Identify which cell holds the provided text, then report its [x, y] central coordinate. 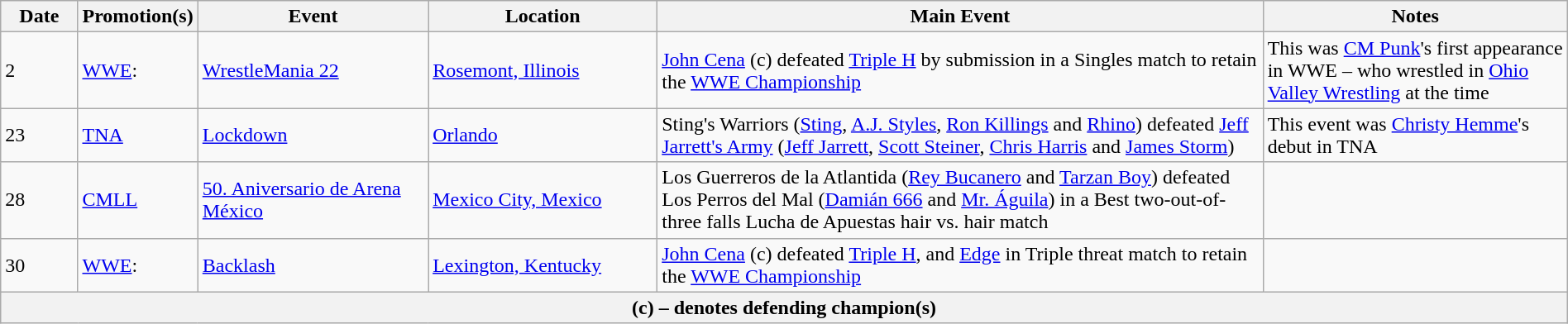
Notes [1415, 17]
CMLL [137, 200]
Main Event [960, 17]
(c) – denotes defending champion(s) [784, 307]
28 [40, 200]
Backlash [313, 264]
Lockdown [313, 136]
Mexico City, Mexico [543, 200]
TNA [137, 136]
2 [40, 70]
30 [40, 264]
John Cena (c) defeated Triple H by submission in a Singles match to retain the WWE Championship [960, 70]
50. Aniversario de Arena México [313, 200]
John Cena (c) defeated Triple H, and Edge in Triple threat match to retain the WWE Championship [960, 264]
Orlando [543, 136]
Location [543, 17]
Date [40, 17]
Promotion(s) [137, 17]
Lexington, Kentucky [543, 264]
This event was Christy Hemme's debut in TNA [1415, 136]
WrestleMania 22 [313, 70]
Rosemont, Illinois [543, 70]
This was CM Punk's first appearance in WWE – who wrestled in Ohio Valley Wrestling at the time [1415, 70]
23 [40, 136]
Event [313, 17]
